Determine the [X, Y] coordinate at the center of the cell enclosing the given text.  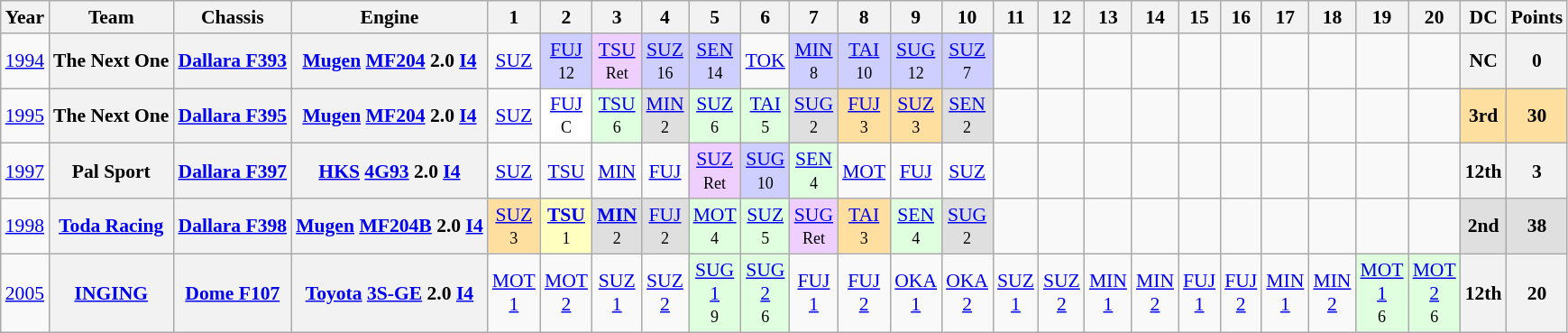
1995 [25, 116]
MOT2 [566, 292]
12 [1062, 17]
Dome F107 [233, 292]
14 [1155, 17]
FUJ3 [864, 116]
38 [1537, 226]
HKS 4G93 2.0 I4 [390, 171]
Toyota 3S-GE 2.0 I4 [390, 292]
18 [1332, 17]
SUG10 [766, 171]
13 [1108, 17]
TSU1 [566, 226]
TSU [566, 171]
FUJ12 [566, 61]
Dallara F397 [233, 171]
1997 [25, 171]
19 [1381, 17]
Dallara F395 [233, 116]
6 [766, 17]
Mugen MF204B 2.0 I4 [390, 226]
Engine [390, 17]
MOT1 [514, 292]
8 [864, 17]
Chassis [233, 17]
TAI5 [766, 116]
16 [1241, 17]
2 [566, 17]
NC [1484, 61]
SUGRet [813, 226]
3rd [1484, 116]
TAI10 [864, 61]
4 [665, 17]
SUZ6 [715, 116]
7 [813, 17]
SUG19 [715, 292]
10 [967, 17]
MOT4 [715, 226]
2005 [25, 292]
SUZ16 [665, 61]
SUZ5 [766, 226]
INGING [111, 292]
Pal Sport [111, 171]
TSURet [617, 61]
SUZRet [715, 171]
TOK [766, 61]
15 [1199, 17]
Year [25, 17]
0 [1537, 61]
9 [916, 17]
Points [1537, 17]
OKA2 [967, 292]
OKA1 [916, 292]
MOT [864, 171]
SUG12 [916, 61]
MIN8 [813, 61]
TSU6 [617, 116]
SUG26 [766, 292]
17 [1285, 17]
1 [514, 17]
Dallara F393 [233, 61]
MOT16 [1381, 292]
SEN2 [967, 116]
SUZ7 [967, 61]
MOT26 [1435, 292]
Toda Racing [111, 226]
Dallara F398 [233, 226]
Team [111, 17]
DC [1484, 17]
11 [1015, 17]
1994 [25, 61]
5 [715, 17]
MIN [617, 171]
TAI3 [864, 226]
2nd [1484, 226]
30 [1537, 116]
1998 [25, 226]
FUJC [566, 116]
SEN14 [715, 61]
